Scan for the cell matching the given text and deliver its (x, y) coordinate at center. 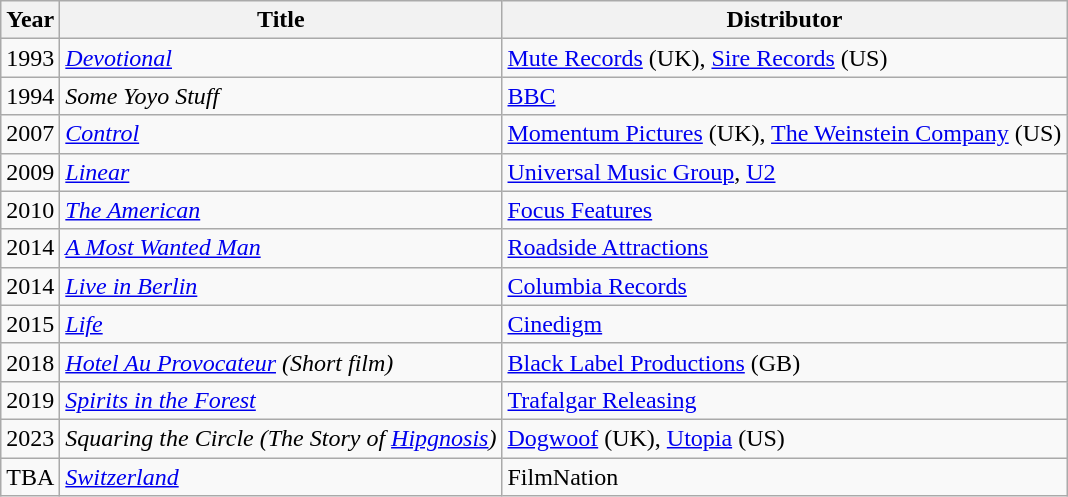
2018 (30, 362)
Switzerland (281, 477)
Momentum Pictures (UK), The Weinstein Company (US) (784, 134)
2019 (30, 400)
2010 (30, 210)
Roadside Attractions (784, 248)
2023 (30, 438)
Squaring the Circle (The Story of Hipgnosis) (281, 438)
The American (281, 210)
A Most Wanted Man (281, 248)
Dogwoof (UK), Utopia (US) (784, 438)
Life (281, 324)
Some Yoyo Stuff (281, 96)
2009 (30, 172)
Devotional (281, 58)
Columbia Records (784, 286)
TBA (30, 477)
BBC (784, 96)
FilmNation (784, 477)
Hotel Au Provocateur (Short film) (281, 362)
Control (281, 134)
Trafalgar Releasing (784, 400)
Focus Features (784, 210)
Black Label Productions (GB) (784, 362)
1994 (30, 96)
2007 (30, 134)
Linear (281, 172)
Distributor (784, 20)
Mute Records (UK), Sire Records (US) (784, 58)
Universal Music Group, U2 (784, 172)
Title (281, 20)
Cinedigm (784, 324)
2015 (30, 324)
Spirits in the Forest (281, 400)
Year (30, 20)
Live in Berlin (281, 286)
1993 (30, 58)
